Extract the (X, Y) coordinate from the center of the cell holding the provided text.  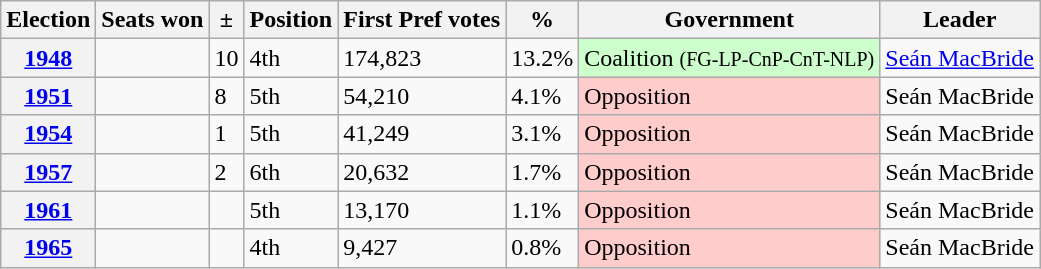
Election (48, 20)
1961 (48, 210)
1 (226, 134)
Coalition (FG-LP-CnP-CnT-NLP) (730, 58)
2 (226, 172)
First Pref votes (422, 20)
1.7% (542, 172)
% (542, 20)
8 (226, 96)
Seats won (152, 20)
10 (226, 58)
1.1% (542, 210)
13.2% (542, 58)
13,170 (422, 210)
Leader (960, 20)
± (226, 20)
Government (730, 20)
Position (291, 20)
1954 (48, 134)
20,632 (422, 172)
1957 (48, 172)
9,427 (422, 248)
6th (291, 172)
1965 (48, 248)
54,210 (422, 96)
1951 (48, 96)
4.1% (542, 96)
1948 (48, 58)
41,249 (422, 134)
174,823 (422, 58)
0.8% (542, 248)
3.1% (542, 134)
